Capture the cell that displays the provided text and extract its [x, y] central coordinate. 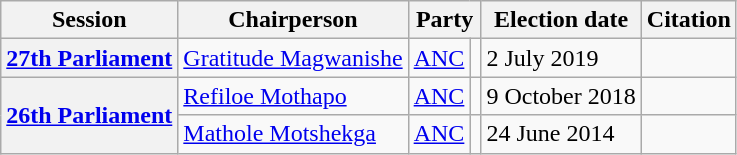
26th Parliament [90, 115]
2 July 2019 [561, 58]
Gratitude Magwanishe [293, 58]
Election date [561, 20]
9 October 2018 [561, 96]
Mathole Motshekga [293, 134]
Chairperson [293, 20]
Party [444, 20]
Refiloe Mothapo [293, 96]
Session [90, 20]
24 June 2014 [561, 134]
27th Parliament [90, 58]
Citation [688, 20]
